Determine the [x, y] coordinate at the center of the cell enclosing the given text.  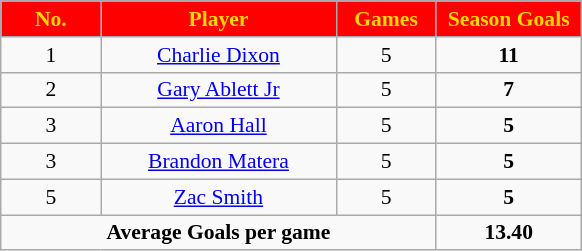
Charlie Dixon [218, 55]
11 [508, 55]
7 [508, 90]
Zac Smith [218, 197]
No. [51, 19]
Season Goals [508, 19]
Player [218, 19]
Average Goals per game [218, 233]
Gary Ablett Jr [218, 90]
Games [386, 19]
Brandon Matera [218, 162]
1 [51, 55]
Aaron Hall [218, 126]
2 [51, 90]
13.40 [508, 233]
